Locate the cell with the specified text and output its (X, Y) center coordinate. 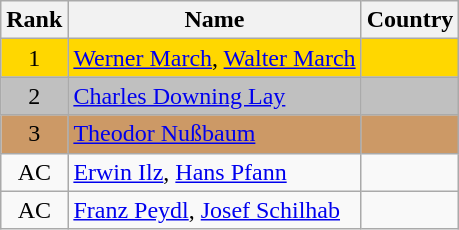
Country (410, 20)
Werner March, Walter March (214, 58)
Erwin Ilz, Hans Pfann (214, 172)
1 (34, 58)
Rank (34, 20)
2 (34, 96)
Charles Downing Lay (214, 96)
Franz Peydl, Josef Schilhab (214, 210)
Name (214, 20)
3 (34, 134)
Theodor Nußbaum (214, 134)
